Extract the [x, y] coordinate from the center of the cell holding the provided text.  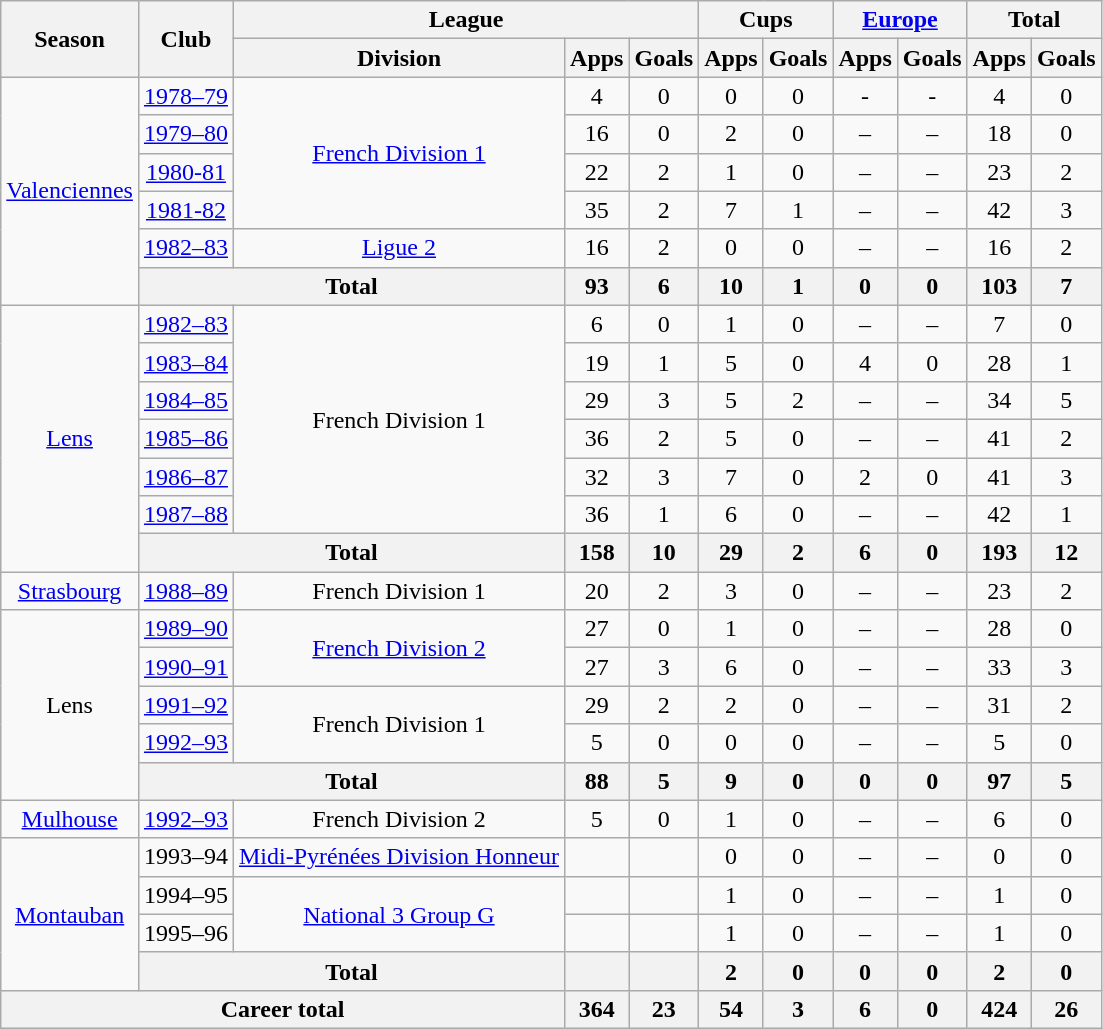
Season [70, 39]
Career total [283, 1009]
1985–86 [186, 438]
20 [597, 591]
88 [597, 781]
26 [1066, 1009]
Midi-Pyrénées Division Honneur [398, 857]
1989–90 [186, 629]
Strasbourg [70, 591]
34 [999, 400]
Division [398, 58]
93 [597, 286]
1991–92 [186, 705]
54 [731, 1009]
1979–80 [186, 134]
19 [597, 362]
1986–87 [186, 477]
Ligue 2 [398, 248]
Valenciennes [70, 191]
35 [597, 210]
424 [999, 1009]
1990–91 [186, 667]
Mulhouse [70, 819]
Club [186, 39]
League [466, 20]
Montauban [70, 914]
33 [999, 667]
18 [999, 134]
22 [597, 172]
193 [999, 553]
1994–95 [186, 895]
1980-81 [186, 172]
364 [597, 1009]
1988–89 [186, 591]
12 [1066, 553]
32 [597, 477]
1993–94 [186, 857]
1987–88 [186, 515]
1984–85 [186, 400]
103 [999, 286]
Cups [766, 20]
1995–96 [186, 933]
Europe [900, 20]
National 3 Group G [398, 914]
31 [999, 705]
1981-82 [186, 210]
9 [731, 781]
158 [597, 553]
1978–79 [186, 96]
97 [999, 781]
1983–84 [186, 362]
